Find where the given text appears and provide that cell's center as [X, Y] coordinate. 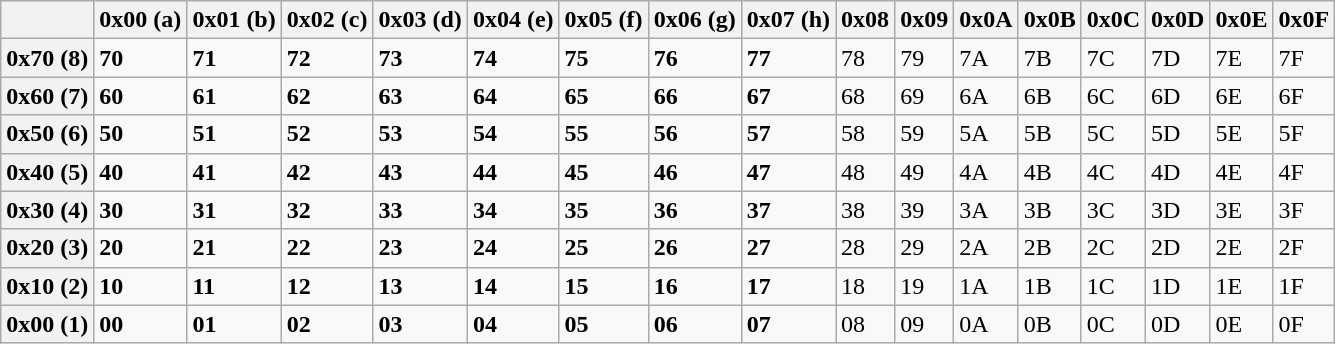
21 [234, 248]
4F [1304, 172]
0x30 (4) [48, 210]
59 [924, 134]
74 [513, 58]
5D [1178, 134]
0x05 (f) [604, 20]
4B [1050, 172]
77 [788, 58]
34 [513, 210]
0A [986, 324]
78 [866, 58]
45 [604, 172]
5E [1242, 134]
15 [604, 286]
0x04 (e) [513, 20]
3A [986, 210]
20 [140, 248]
3C [1113, 210]
02 [327, 324]
0x03 (d) [420, 20]
36 [694, 210]
64 [513, 96]
47 [788, 172]
57 [788, 134]
1C [1113, 286]
79 [924, 58]
43 [420, 172]
69 [924, 96]
04 [513, 324]
16 [694, 286]
65 [604, 96]
0D [1178, 324]
50 [140, 134]
40 [140, 172]
0x00 (1) [48, 324]
09 [924, 324]
42 [327, 172]
38 [866, 210]
24 [513, 248]
2F [1304, 248]
3B [1050, 210]
22 [327, 248]
0x0F [1304, 20]
3E [1242, 210]
5B [1050, 134]
0x0B [1050, 20]
7D [1178, 58]
76 [694, 58]
6C [1113, 96]
49 [924, 172]
14 [513, 286]
2A [986, 248]
19 [924, 286]
6F [1304, 96]
35 [604, 210]
27 [788, 248]
7E [1242, 58]
0x08 [866, 20]
0x70 (8) [48, 58]
6D [1178, 96]
23 [420, 248]
1B [1050, 286]
0E [1242, 324]
0x40 (5) [48, 172]
2D [1178, 248]
58 [866, 134]
0x10 (2) [48, 286]
5A [986, 134]
6E [1242, 96]
44 [513, 172]
6A [986, 96]
4C [1113, 172]
06 [694, 324]
08 [866, 324]
28 [866, 248]
0x0D [1178, 20]
0x50 (6) [48, 134]
0x02 (c) [327, 20]
17 [788, 286]
54 [513, 134]
52 [327, 134]
5F [1304, 134]
56 [694, 134]
62 [327, 96]
72 [327, 58]
7A [986, 58]
00 [140, 324]
4E [1242, 172]
11 [234, 286]
51 [234, 134]
29 [924, 248]
2C [1113, 248]
6B [1050, 96]
70 [140, 58]
0x07 (h) [788, 20]
1D [1178, 286]
3D [1178, 210]
0x00 (a) [140, 20]
4A [986, 172]
53 [420, 134]
01 [234, 324]
4D [1178, 172]
0x0A [986, 20]
26 [694, 248]
0x0E [1242, 20]
0F [1304, 324]
25 [604, 248]
07 [788, 324]
12 [327, 286]
1A [986, 286]
3F [1304, 210]
30 [140, 210]
0x60 (7) [48, 96]
31 [234, 210]
0x01 (b) [234, 20]
0x0C [1113, 20]
39 [924, 210]
37 [788, 210]
48 [866, 172]
33 [420, 210]
0C [1113, 324]
75 [604, 58]
05 [604, 324]
55 [604, 134]
7C [1113, 58]
2B [1050, 248]
46 [694, 172]
0B [1050, 324]
73 [420, 58]
2E [1242, 248]
41 [234, 172]
32 [327, 210]
68 [866, 96]
7F [1304, 58]
60 [140, 96]
13 [420, 286]
18 [866, 286]
7B [1050, 58]
0x06 (g) [694, 20]
67 [788, 96]
1F [1304, 286]
0x20 (3) [48, 248]
71 [234, 58]
03 [420, 324]
5C [1113, 134]
1E [1242, 286]
0x09 [924, 20]
63 [420, 96]
61 [234, 96]
10 [140, 286]
66 [694, 96]
